Detect which cell encompasses the target text, then output its (x, y) center coordinate. 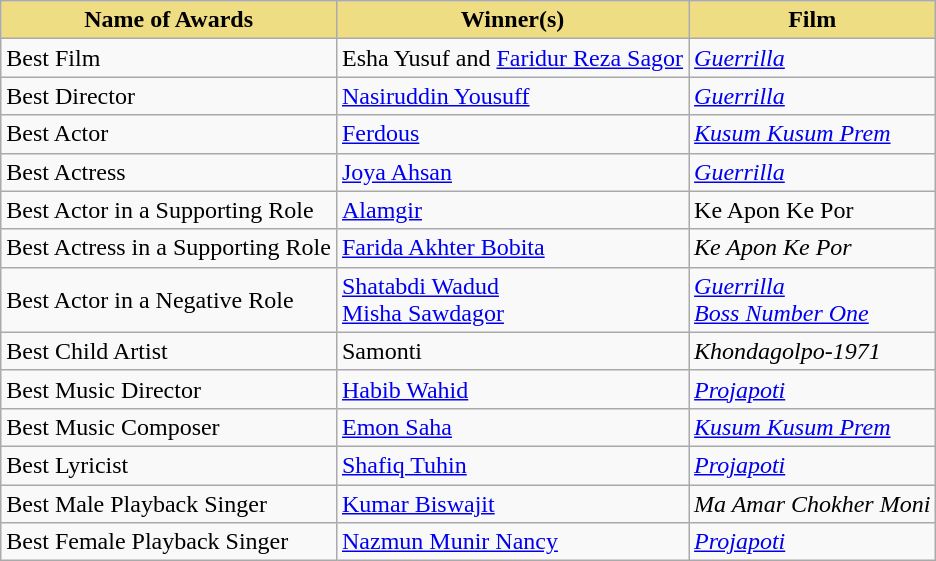
Best Music Director (169, 389)
Best Director (169, 96)
Ferdous (512, 134)
Habib Wahid (512, 389)
Best Male Playback Singer (169, 503)
Shafiq Tuhin (512, 465)
GuerrillaBoss Number One (812, 300)
Best Child Artist (169, 351)
Kumar Biswajit (512, 503)
Best Actor (169, 134)
Best Music Composer (169, 427)
Esha Yusuf and Faridur Reza Sagor (512, 58)
Alamgir (512, 210)
Best Actor in a Supporting Role (169, 210)
Best Actress in a Supporting Role (169, 248)
Best Actor in a Negative Role (169, 300)
Ma Amar Chokher Moni (812, 503)
Nazmun Munir Nancy (512, 542)
Nasiruddin Yousuff (512, 96)
Best Lyricist (169, 465)
Emon Saha (512, 427)
Joya Ahsan (512, 172)
Name of Awards (169, 20)
Samonti (512, 351)
Best Film (169, 58)
Winner(s) (512, 20)
Film (812, 20)
Shatabdi WadudMisha Sawdagor (512, 300)
Farida Akhter Bobita (512, 248)
Khondagolpo-1971 (812, 351)
Best Actress (169, 172)
Best Female Playback Singer (169, 542)
